Return the [X, Y] coordinate for the center point of the cell that contains the specified text.  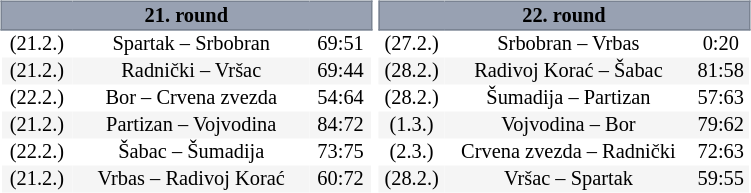
84:72 [341, 126]
60:72 [341, 180]
Radivoj Korać – Šabac [568, 72]
0:20 [721, 44]
69:44 [341, 72]
22. round [564, 15]
Šumadija – Partizan [568, 98]
(2.3.) [412, 152]
73:75 [341, 152]
54:64 [341, 98]
(27.2.) [412, 44]
81:58 [721, 72]
Bor – Crvena zvezda [192, 98]
Vršac – Spartak [568, 180]
69:51 [341, 44]
Vojvodina – Bor [568, 126]
Spartak – Srbobran [192, 44]
Partizan – Vojvodina [192, 126]
21. round [186, 15]
Crvena zvezda – Radnički [568, 152]
59:55 [721, 180]
Radnički – Vršac [192, 72]
Vrbas – Radivoj Korać [192, 180]
57:63 [721, 98]
(1.3.) [412, 126]
79:62 [721, 126]
Srbobran – Vrbas [568, 44]
72:63 [721, 152]
Šabac – Šumadija [192, 152]
